From the cell containing the given text, extract its center point as (X, Y) coordinate. 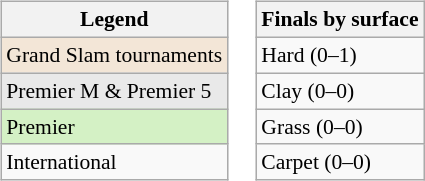
Finals by surface (340, 20)
Premier M & Premier 5 (114, 91)
Grass (0–0) (340, 127)
Hard (0–1) (340, 55)
Grand Slam tournaments (114, 55)
Clay (0–0) (340, 91)
Premier (114, 127)
International (114, 162)
Carpet (0–0) (340, 162)
Legend (114, 20)
